For the text-containing cell, return its midpoint in (X, Y) coordinate format. 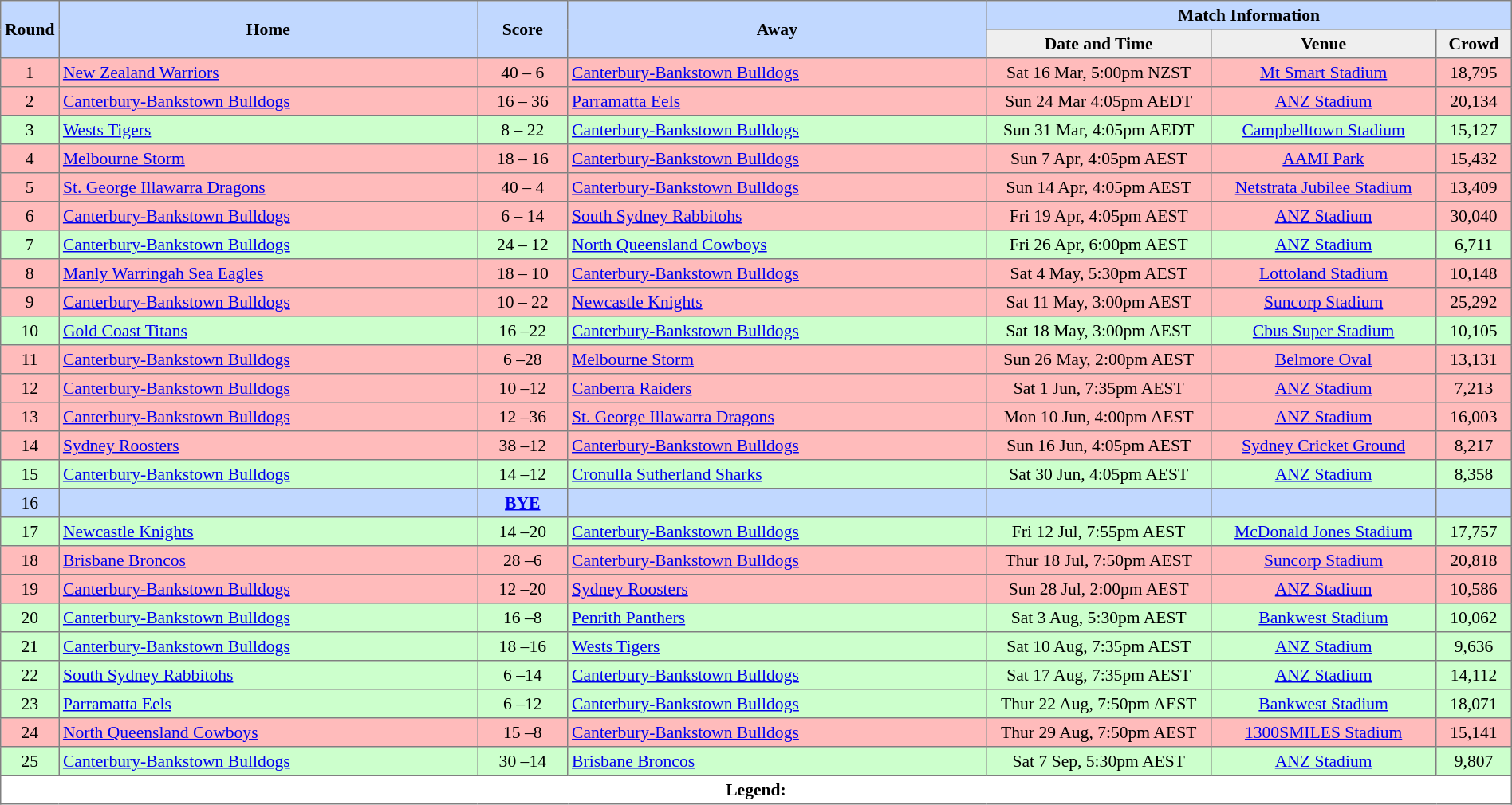
8 (30, 273)
25,292 (1474, 302)
12 –36 (523, 417)
Sun 28 Jul, 2:00pm AEST (1099, 589)
Mt Smart Stadium (1323, 73)
12 –20 (523, 589)
6 –14 (523, 675)
Mon 10 Jun, 4:00pm AEST (1099, 417)
Cbus Super Stadium (1323, 331)
30,040 (1474, 216)
Sun 16 Jun, 4:05pm AEST (1099, 446)
Sun 24 Mar 4:05pm AEDT (1099, 101)
BYE (523, 503)
1 (30, 73)
15,432 (1474, 159)
18,795 (1474, 73)
Fri 12 Jul, 7:55pm AEST (1099, 532)
18 – 10 (523, 273)
18 – 16 (523, 159)
Crowd (1474, 44)
19 (30, 589)
6 –28 (523, 359)
40 – 4 (523, 187)
5 (30, 187)
Gold Coast Titans (268, 331)
Legend: (756, 790)
4 (30, 159)
14 (30, 446)
Sat 18 May, 3:00pm AEST (1099, 331)
38 –12 (523, 446)
15 –8 (523, 732)
20 (30, 618)
Sydney Cricket Ground (1323, 446)
Fri 26 Apr, 6:00pm AEST (1099, 245)
28 –6 (523, 560)
Sat 1 Jun, 7:35pm AEST (1099, 388)
Campbelltown Stadium (1323, 130)
Venue (1323, 44)
17 (30, 532)
10,105 (1474, 331)
14,112 (1474, 675)
18 (30, 560)
20,134 (1474, 101)
Thur 18 Jul, 7:50pm AEST (1099, 560)
24 (30, 732)
8,217 (1474, 446)
Sat 7 Sep, 5:30pm AEST (1099, 761)
23 (30, 704)
14 –20 (523, 532)
Penrith Panthers (777, 618)
Match Information (1249, 15)
11 (30, 359)
7 (30, 245)
Fri 19 Apr, 4:05pm AEST (1099, 216)
7,213 (1474, 388)
40 – 6 (523, 73)
Sat 30 Jun, 4:05pm AEST (1099, 474)
Sun 31 Mar, 4:05pm AEDT (1099, 130)
16 –22 (523, 331)
Cronulla Sutherland Sharks (777, 474)
Sat 17 Aug, 7:35pm AEST (1099, 675)
10,148 (1474, 273)
15,141 (1474, 732)
25 (30, 761)
10 – 22 (523, 302)
Sat 10 Aug, 7:35pm AEST (1099, 646)
13 (30, 417)
12 (30, 388)
1300SMILES Stadium (1323, 732)
Thur 29 Aug, 7:50pm AEST (1099, 732)
Canberra Raiders (777, 388)
New Zealand Warriors (268, 73)
8,358 (1474, 474)
Belmore Oval (1323, 359)
2 (30, 101)
Manly Warringah Sea Eagles (268, 273)
Sun 7 Apr, 4:05pm AEST (1099, 159)
16,003 (1474, 417)
14 –12 (523, 474)
Round (30, 29)
24 – 12 (523, 245)
10,062 (1474, 618)
17,757 (1474, 532)
Sun 26 May, 2:00pm AEST (1099, 359)
3 (30, 130)
Sun 14 Apr, 4:05pm AEST (1099, 187)
Sat 4 May, 5:30pm AEST (1099, 273)
13,131 (1474, 359)
McDonald Jones Stadium (1323, 532)
10,586 (1474, 589)
Date and Time (1099, 44)
30 –14 (523, 761)
6 – 14 (523, 216)
6 (30, 216)
20,818 (1474, 560)
16 –8 (523, 618)
Thur 22 Aug, 7:50pm AEST (1099, 704)
15,127 (1474, 130)
Sat 11 May, 3:00pm AEST (1099, 302)
21 (30, 646)
22 (30, 675)
Away (777, 29)
13,409 (1474, 187)
AAMI Park (1323, 159)
Netstrata Jubilee Stadium (1323, 187)
16 (30, 503)
15 (30, 474)
Home (268, 29)
10 –12 (523, 388)
6,711 (1474, 245)
18 –16 (523, 646)
10 (30, 331)
6 –12 (523, 704)
9,636 (1474, 646)
Sat 16 Mar, 5:00pm NZST (1099, 73)
Score (523, 29)
18,071 (1474, 704)
Sat 3 Aug, 5:30pm AEST (1099, 618)
8 – 22 (523, 130)
9 (30, 302)
9,807 (1474, 761)
Lottoland Stadium (1323, 273)
16 – 36 (523, 101)
